Return the (x, y) coordinate for the center point of the cell that contains the specified text.  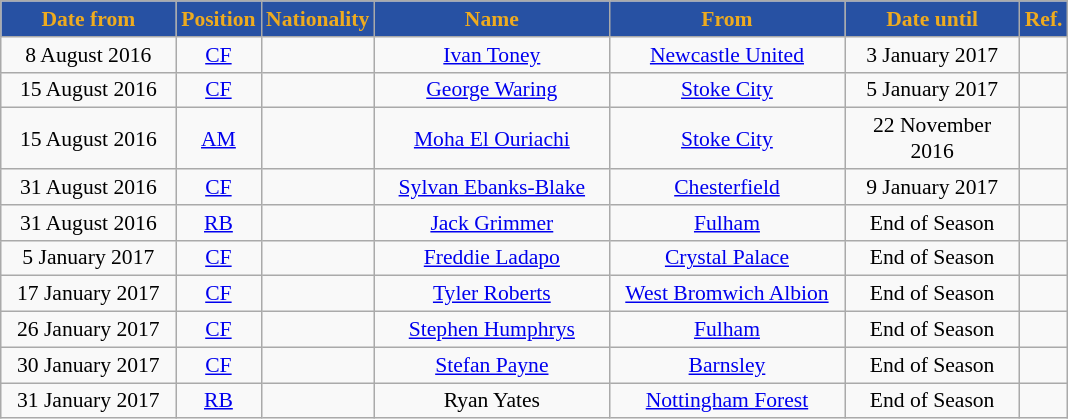
Stephen Humphrys (492, 330)
Name (492, 19)
31 January 2017 (88, 401)
Ivan Toney (492, 55)
Date from (88, 19)
Barnsley (726, 365)
Chesterfield (726, 187)
Nottingham Forest (726, 401)
Moha El Ouriachi (492, 138)
Stefan Payne (492, 365)
Date until (932, 19)
West Bromwich Albion (726, 294)
26 January 2017 (88, 330)
AM (218, 138)
Nationality (318, 19)
9 January 2017 (932, 187)
George Waring (492, 90)
Sylvan Ebanks-Blake (492, 187)
Newcastle United (726, 55)
8 August 2016 (88, 55)
Position (218, 19)
Tyler Roberts (492, 294)
30 January 2017 (88, 365)
22 November 2016 (932, 138)
17 January 2017 (88, 294)
Freddie Ladapo (492, 258)
Jack Grimmer (492, 223)
Crystal Palace (726, 258)
Ryan Yates (492, 401)
3 January 2017 (932, 55)
Ref. (1044, 19)
From (726, 19)
